Output the [X, Y] coordinate of the center of the cell containing the given text.  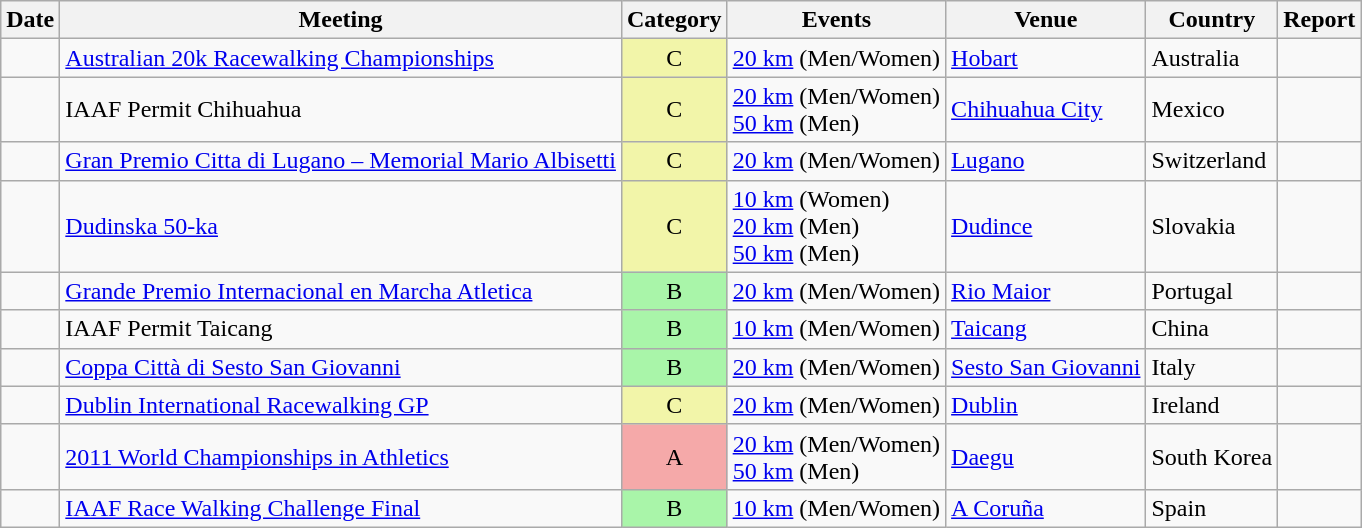
Venue [1046, 20]
A Coruña [1046, 508]
Australia [1212, 58]
Hobart [1046, 58]
Events [836, 20]
IAAF Race Walking Challenge Final [341, 508]
Coppa Città di Sesto San Giovanni [341, 367]
Daegu [1046, 456]
Slovakia [1212, 226]
Dublin [1046, 405]
Chihuahua City [1046, 110]
Rio Maior [1046, 291]
Mexico [1212, 110]
China [1212, 329]
A [674, 456]
Dublin International Racewalking GP [341, 405]
Italy [1212, 367]
IAAF Permit Taicang [341, 329]
Gran Premio Citta di Lugano – Memorial Mario Albisetti [341, 161]
Sesto San Giovanni [1046, 367]
Meeting [341, 20]
Report [1320, 20]
Taicang [1046, 329]
Date [30, 20]
Dudinska 50-ka [341, 226]
Spain [1212, 508]
Switzerland [1212, 161]
IAAF Permit Chihuahua [341, 110]
Category [674, 20]
Lugano [1046, 161]
Country [1212, 20]
10 km (Women) 20 km (Men) 50 km (Men) [836, 226]
Ireland [1212, 405]
Grande Premio Internacional en Marcha Atletica [341, 291]
2011 World Championships in Athletics [341, 456]
Dudince [1046, 226]
Portugal [1212, 291]
South Korea [1212, 456]
Australian 20k Racewalking Championships [341, 58]
